Detect which cell encompasses the target text, then output its [x, y] center coordinate. 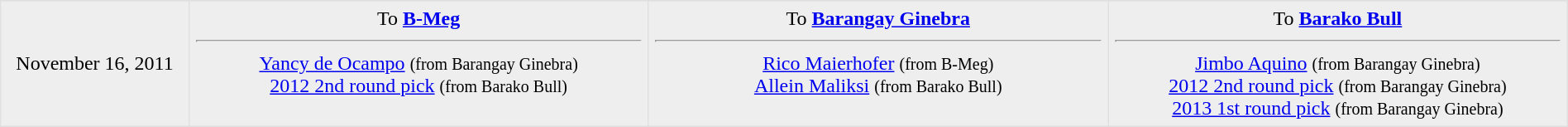
November 16, 2011 [95, 64]
To B-MegYancy de Ocampo (from Barangay Ginebra) 2012 2nd round pick (from Barako Bull) [418, 64]
To Barako BullJimbo Aquino (from Barangay Ginebra) 2012 2nd round pick (from Barangay Ginebra) 2013 1st round pick (from Barangay Ginebra) [1338, 64]
To Barangay GinebraRico Maierhofer (from B-Meg) Allein Maliksi (from Barako Bull) [878, 64]
